Output the [X, Y] coordinate of the center of the cell containing the given text.  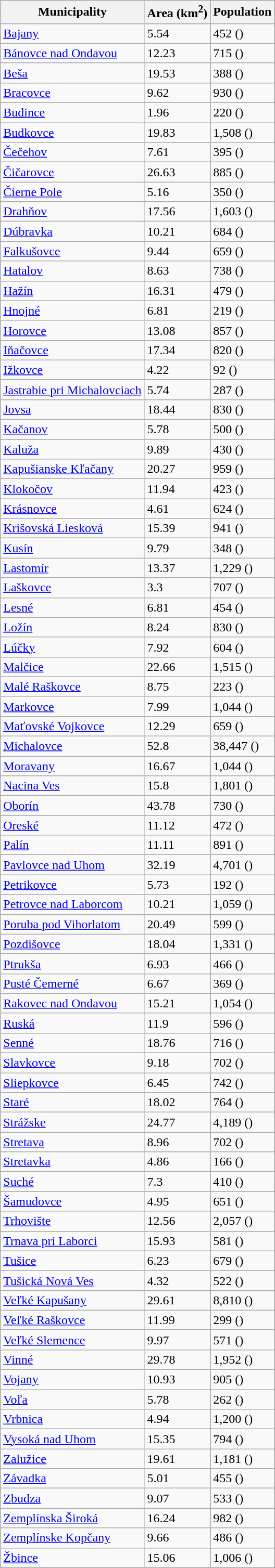
Municipality [72, 12]
Trnava pri Laborci [72, 1241]
Ižkovce [72, 370]
533 () [243, 1498]
11.99 [177, 1320]
Žbince [72, 1558]
Slavkovce [72, 1063]
11.11 [177, 845]
15.39 [177, 528]
452 () [243, 33]
8,810 () [243, 1300]
Čečehov [72, 152]
Population [243, 12]
Strážske [72, 1122]
Budkovce [72, 133]
388 () [243, 73]
15.21 [177, 1003]
624 () [243, 509]
Oreské [72, 825]
891 () [243, 845]
742 () [243, 1083]
5.54 [177, 33]
Oborín [72, 806]
4.94 [177, 1419]
17.34 [177, 350]
Veľké Slemence [72, 1340]
Bajany [72, 33]
4,189 () [243, 1122]
262 () [243, 1399]
Maťovské Vojkovce [72, 726]
9.79 [177, 548]
Lesné [72, 607]
1,331 () [243, 944]
15.35 [177, 1439]
287 () [243, 390]
Dúbravka [72, 231]
395 () [243, 152]
596 () [243, 1023]
Lúčky [72, 647]
1,952 () [243, 1359]
4,701 () [243, 865]
5.01 [177, 1479]
3.3 [177, 588]
1,200 () [243, 1419]
Malčice [72, 667]
92 () [243, 370]
12.29 [177, 726]
930 () [243, 93]
730 () [243, 806]
8.96 [177, 1142]
Sliepkovce [72, 1083]
599 () [243, 924]
18.76 [177, 1043]
Pusté Čemerné [72, 983]
Bánovce nad Ondavou [72, 53]
7.61 [177, 152]
941 () [243, 528]
684 () [243, 231]
6.45 [177, 1083]
9.97 [177, 1340]
1,508 () [243, 133]
455 () [243, 1479]
9.89 [177, 449]
738 () [243, 271]
Senné [72, 1043]
679 () [243, 1261]
29.61 [177, 1300]
220 () [243, 113]
Nacina Ves [72, 786]
6.23 [177, 1261]
16.67 [177, 766]
Jastrabie pri Michalovciach [72, 390]
Tušická Nová Ves [72, 1280]
Iňačovce [72, 350]
Kačanov [72, 430]
4.61 [177, 509]
Beša [72, 73]
7.3 [177, 1182]
9.44 [177, 251]
9.18 [177, 1063]
348 () [243, 548]
9.62 [177, 93]
16.31 [177, 291]
Malé Raškovce [72, 686]
Pavlovce nad Uhom [72, 865]
12.56 [177, 1221]
1,603 () [243, 212]
982 () [243, 1518]
454 () [243, 607]
11.12 [177, 825]
Čičarovce [72, 172]
15.93 [177, 1241]
7.99 [177, 706]
11.94 [177, 489]
Trhovište [72, 1221]
Ruská [72, 1023]
19.53 [177, 73]
219 () [243, 310]
Krásnovce [72, 509]
166 () [243, 1162]
11.9 [177, 1023]
Veľké Raškovce [72, 1320]
Stretava [72, 1142]
Jovsa [72, 409]
Ložín [72, 627]
581 () [243, 1241]
820 () [243, 350]
Horovce [72, 330]
Hatalov [72, 271]
Vojany [72, 1380]
Drahňov [72, 212]
Lastomír [72, 568]
Area (km2) [177, 12]
486 () [243, 1538]
472 () [243, 825]
Palín [72, 845]
4.86 [177, 1162]
6.67 [177, 983]
8.63 [177, 271]
Veľké Kapušany [72, 1300]
Zbudza [72, 1498]
8.24 [177, 627]
Tušice [72, 1261]
13.08 [177, 330]
522 () [243, 1280]
32.19 [177, 865]
Šamudovce [72, 1201]
9.07 [177, 1498]
500 () [243, 430]
12.23 [177, 53]
38,447 () [243, 746]
350 () [243, 192]
223 () [243, 686]
571 () [243, 1340]
Zalužice [72, 1459]
15.06 [177, 1558]
43.78 [177, 806]
Stretavka [72, 1162]
1,515 () [243, 667]
715 () [243, 53]
Vrbnica [72, 1419]
5.16 [177, 192]
466 () [243, 964]
26.63 [177, 172]
19.83 [177, 133]
1.96 [177, 113]
16.24 [177, 1518]
20.49 [177, 924]
18.04 [177, 944]
Staré [72, 1103]
Markovce [72, 706]
430 () [243, 449]
764 () [243, 1103]
4.32 [177, 1280]
19.61 [177, 1459]
15.8 [177, 786]
8.75 [177, 686]
52.8 [177, 746]
Michalovce [72, 746]
1,801 () [243, 786]
Závadka [72, 1479]
4.95 [177, 1201]
24.77 [177, 1122]
716 () [243, 1043]
Moravany [72, 766]
22.66 [177, 667]
905 () [243, 1380]
651 () [243, 1201]
Zemplínska Široká [72, 1518]
2,057 () [243, 1221]
29.78 [177, 1359]
Petrovce nad Laborcom [72, 904]
4.22 [177, 370]
Bracovce [72, 93]
Kaluža [72, 449]
Laškovce [72, 588]
5.73 [177, 885]
Suché [72, 1182]
Petrikovce [72, 885]
7.92 [177, 647]
1,181 () [243, 1459]
Vinné [72, 1359]
Voľa [72, 1399]
Ptrukša [72, 964]
857 () [243, 330]
959 () [243, 469]
20.27 [177, 469]
13.37 [177, 568]
Rakovec nad Ondavou [72, 1003]
Vysoká nad Uhom [72, 1439]
423 () [243, 489]
5.74 [177, 390]
Hnojné [72, 310]
794 () [243, 1439]
410 () [243, 1182]
Budince [72, 113]
Čierne Pole [72, 192]
Poruba pod Vihorlatom [72, 924]
1,006 () [243, 1558]
Zemplínske Kopčany [72, 1538]
707 () [243, 588]
17.56 [177, 212]
Kusín [72, 548]
885 () [243, 172]
6.93 [177, 964]
604 () [243, 647]
1,054 () [243, 1003]
10.93 [177, 1380]
Falkušovce [72, 251]
Kapušianske Kľačany [72, 469]
Hažín [72, 291]
Pozdišovce [72, 944]
18.02 [177, 1103]
9.66 [177, 1538]
18.44 [177, 409]
369 () [243, 983]
Klokočov [72, 489]
192 () [243, 885]
479 () [243, 291]
Krišovská Liesková [72, 528]
1,059 () [243, 904]
299 () [243, 1320]
1,229 () [243, 568]
